From the cell containing the given text, extract its center point as (X, Y) coordinate. 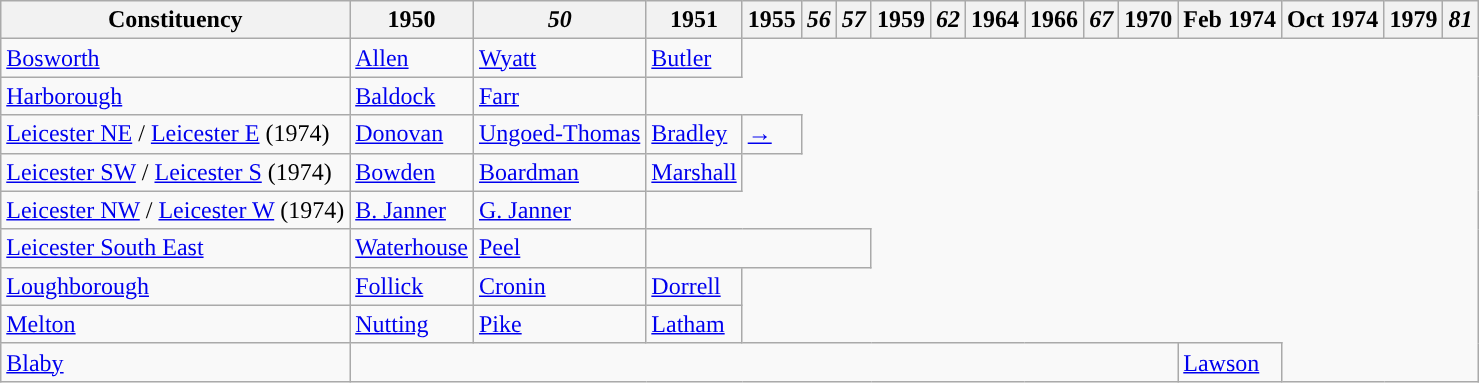
Latham (694, 324)
Harborough (176, 96)
Bradley (694, 134)
Boardman (559, 172)
1970 (1148, 20)
1955 (772, 20)
→ (772, 134)
56 (818, 20)
Wyatt (559, 58)
Leicester NW / Leicester W (1974) (176, 210)
Oct 1974 (1332, 20)
B. Janner (412, 210)
Ungoed-Thomas (559, 134)
Constituency (176, 20)
Bowden (412, 172)
Allen (412, 58)
Nutting (412, 324)
Donovan (412, 134)
Pike (559, 324)
Dorrell (694, 286)
Peel (559, 248)
G. Janner (559, 210)
Butler (694, 58)
Leicester SW / Leicester S (1974) (176, 172)
81 (1460, 20)
1979 (1414, 20)
Baldock (412, 96)
Loughborough (176, 286)
50 (559, 20)
1950 (412, 20)
67 (1102, 20)
Follick (412, 286)
Feb 1974 (1230, 20)
Leicester South East (176, 248)
Bosworth (176, 58)
1951 (694, 20)
Leicester NE / Leicester E (1974) (176, 134)
Melton (176, 324)
Cronin (559, 286)
62 (948, 20)
Farr (559, 96)
Marshall (694, 172)
1959 (900, 20)
57 (854, 20)
Lawson (1230, 362)
Waterhouse (412, 248)
Blaby (176, 362)
1964 (996, 20)
1966 (1054, 20)
